Locate the cell with the specified text and output its (X, Y) center coordinate. 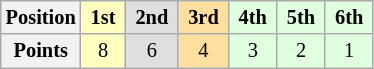
6 (152, 51)
1st (104, 17)
8 (104, 51)
2 (301, 51)
Position (41, 17)
4th (253, 17)
4 (203, 51)
2nd (152, 17)
1 (349, 51)
6th (349, 17)
3rd (203, 17)
3 (253, 51)
Points (41, 51)
5th (301, 17)
